Identify which cell holds the provided text, then report its (X, Y) central coordinate. 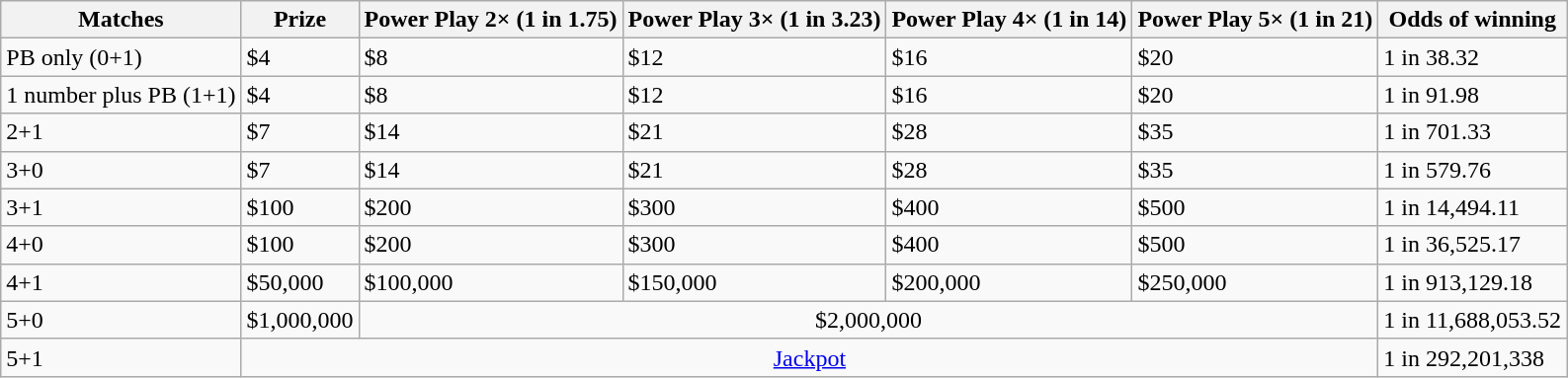
PB only (0+1) (121, 57)
Matches (121, 20)
$50,000 (300, 282)
Power Play 5× (1 in 21) (1255, 20)
1 in 91.98 (1472, 95)
1 in 14,494.11 (1472, 207)
3+1 (121, 207)
$2,000,000 (868, 320)
Prize (300, 20)
1 in 36,525.17 (1472, 245)
1 in 11,688,053.52 (1472, 320)
1 in 579.76 (1472, 170)
2+1 (121, 132)
5+1 (121, 357)
$100,000 (490, 282)
Jackpot (810, 357)
1 in 292,201,338 (1472, 357)
Power Play 3× (1 in 3.23) (755, 20)
1 in 913,129.18 (1472, 282)
1 number plus PB (1+1) (121, 95)
$200,000 (1010, 282)
5+0 (121, 320)
1 in 701.33 (1472, 132)
$1,000,000 (300, 320)
Power Play 2× (1 in 1.75) (490, 20)
3+0 (121, 170)
Odds of winning (1472, 20)
4+1 (121, 282)
4+0 (121, 245)
Power Play 4× (1 in 14) (1010, 20)
1 in 38.32 (1472, 57)
$150,000 (755, 282)
$250,000 (1255, 282)
